Provide the [x, y] coordinate of the cell's center where the given text is located.  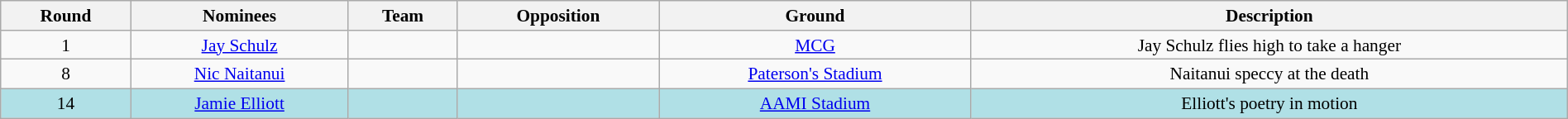
Nominees [240, 16]
8 [66, 74]
Round [66, 16]
AAMI Stadium [815, 104]
Jamie Elliott [240, 104]
Opposition [557, 16]
Jay Schulz [240, 45]
Description [1269, 16]
1 [66, 45]
MCG [815, 45]
Elliott's poetry in motion [1269, 104]
Jay Schulz flies high to take a hanger [1269, 45]
14 [66, 104]
Nic Naitanui [240, 74]
Ground [815, 16]
Naitanui speccy at the death [1269, 74]
Team [403, 16]
Paterson's Stadium [815, 74]
